Pinpoint the cell where the given text exists, returning its (x, y) midpoint coordinate. 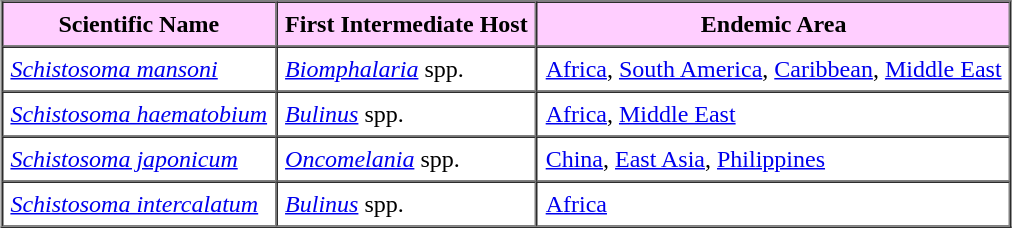
Africa, South America, Caribbean, Middle East (774, 68)
Endemic Area (774, 24)
Africa, Middle East (774, 114)
Schistosoma haematobium (138, 114)
Schistosoma intercalatum (138, 204)
Schistosoma japonicum (138, 158)
Biomphalaria spp. (406, 68)
First Intermediate Host (406, 24)
China, East Asia, Philippines (774, 158)
Scientific Name (138, 24)
Africa (774, 204)
Schistosoma mansoni (138, 68)
Oncomelania spp. (406, 158)
